Return [X, Y] of the center of cell containing provided text 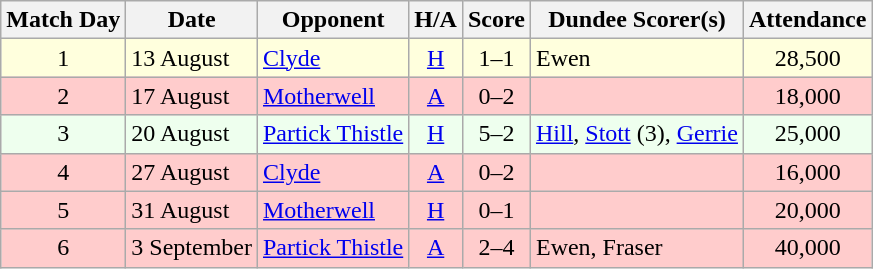
40,000 [807, 248]
20 August [192, 134]
3 September [192, 248]
13 August [192, 58]
31 August [192, 210]
0–1 [496, 210]
2–4 [496, 248]
27 August [192, 172]
4 [64, 172]
25,000 [807, 134]
Attendance [807, 20]
2 [64, 96]
18,000 [807, 96]
5–2 [496, 134]
Dundee Scorer(s) [636, 20]
Opponent [332, 20]
Ewen, Fraser [636, 248]
1 [64, 58]
20,000 [807, 210]
Ewen [636, 58]
5 [64, 210]
Hill, Stott (3), Gerrie [636, 134]
Match Day [64, 20]
Score [496, 20]
Date [192, 20]
H/A [436, 20]
28,500 [807, 58]
6 [64, 248]
1–1 [496, 58]
16,000 [807, 172]
17 August [192, 96]
3 [64, 134]
